Detect which cell encompasses the target text, then output its (X, Y) center coordinate. 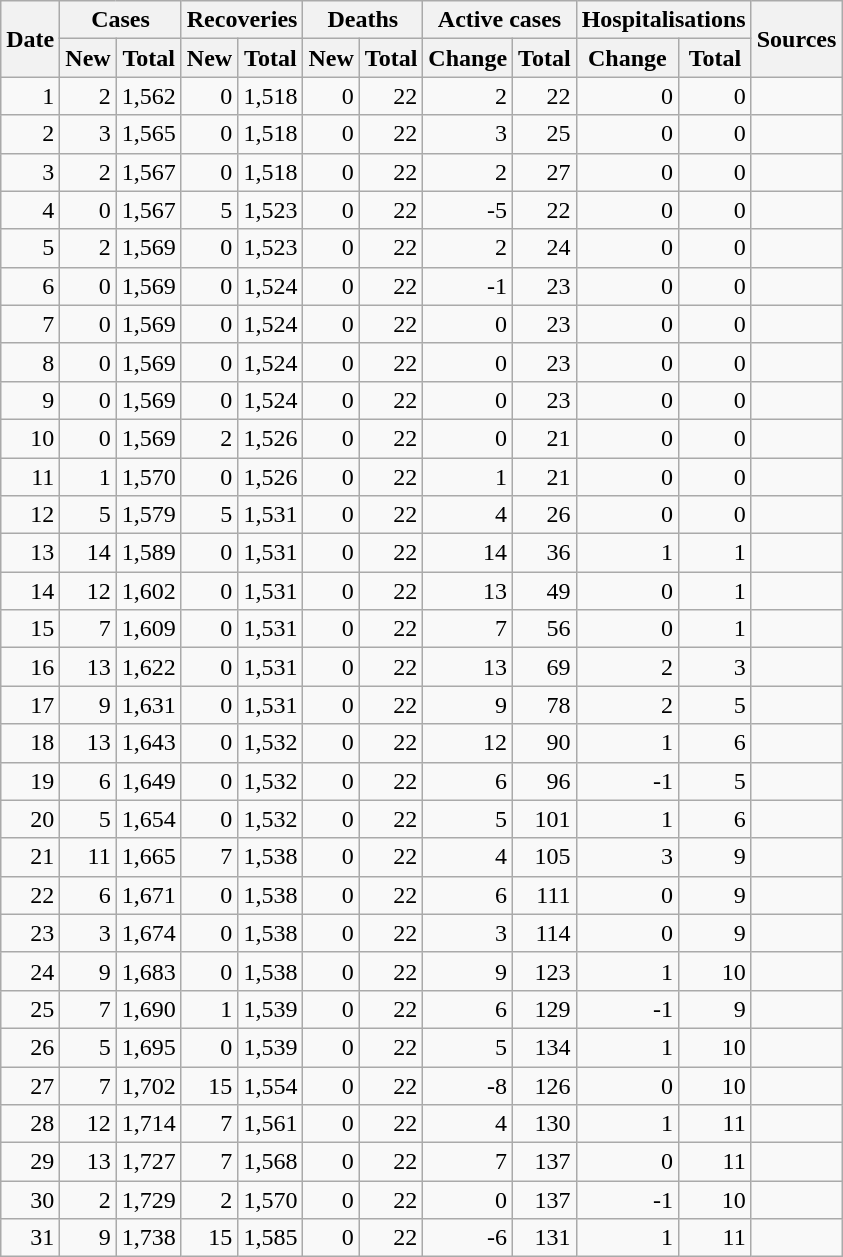
Sources (796, 39)
28 (30, 1124)
1,589 (148, 553)
17 (30, 705)
1,738 (148, 1238)
1,554 (270, 1085)
Hospitalisations (664, 20)
1,643 (148, 743)
111 (545, 895)
19 (30, 781)
1,562 (148, 96)
78 (545, 705)
Active cases (500, 20)
1,602 (148, 591)
-6 (468, 1238)
1,695 (148, 1047)
30 (30, 1200)
131 (545, 1238)
1,631 (148, 705)
1,702 (148, 1085)
1,579 (148, 515)
1,665 (148, 857)
29 (30, 1162)
1,683 (148, 971)
130 (545, 1124)
134 (545, 1047)
-8 (468, 1085)
1,585 (270, 1238)
Recoveries (242, 20)
1,568 (270, 1162)
123 (545, 971)
1,609 (148, 629)
20 (30, 819)
1,561 (270, 1124)
129 (545, 1009)
90 (545, 743)
8 (30, 362)
126 (545, 1085)
1,727 (148, 1162)
18 (30, 743)
1,690 (148, 1009)
1,649 (148, 781)
1,622 (148, 667)
1,565 (148, 134)
1,674 (148, 933)
36 (545, 553)
31 (30, 1238)
16 (30, 667)
1,671 (148, 895)
56 (545, 629)
1,654 (148, 819)
Deaths (363, 20)
Cases (120, 20)
-5 (468, 210)
114 (545, 933)
105 (545, 857)
49 (545, 591)
101 (545, 819)
96 (545, 781)
1,714 (148, 1124)
1,729 (148, 1200)
69 (545, 667)
Date (30, 39)
